Identify which cell holds the provided text, then report its (x, y) central coordinate. 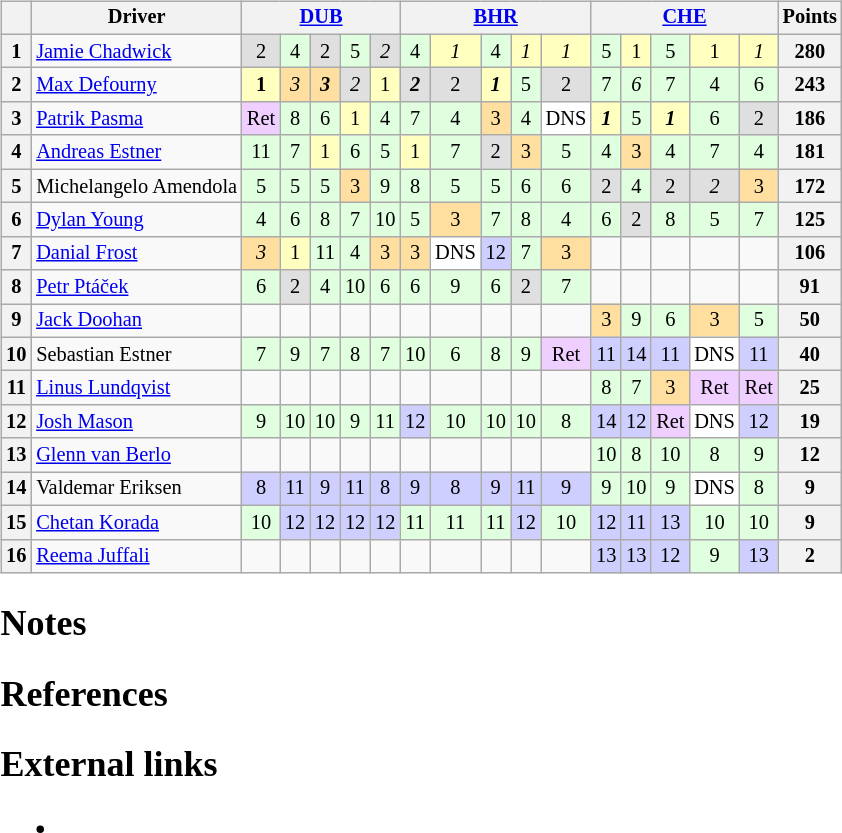
Max Defourny (136, 85)
Michelangelo Amendola (136, 186)
106 (810, 253)
125 (810, 220)
25 (810, 388)
181 (810, 152)
Sebastian Estner (136, 354)
Dylan Young (136, 220)
Reema Juffali (136, 556)
Valdemar Eriksen (136, 489)
Driver (136, 18)
Danial Frost (136, 253)
15 (16, 522)
Patrik Pasma (136, 119)
Points (810, 18)
Petr Ptáček (136, 287)
16 (16, 556)
DUB (321, 18)
91 (810, 287)
172 (810, 186)
CHE (684, 18)
Linus Lundqvist (136, 388)
40 (810, 354)
Jamie Chadwick (136, 51)
Andreas Estner (136, 152)
50 (810, 321)
Josh Mason (136, 422)
Chetan Korada (136, 522)
Jack Doohan (136, 321)
243 (810, 85)
19 (810, 422)
BHR (496, 18)
186 (810, 119)
Glenn van Berlo (136, 455)
280 (810, 51)
